Find where the given text appears and provide that cell's center as (x, y) coordinate. 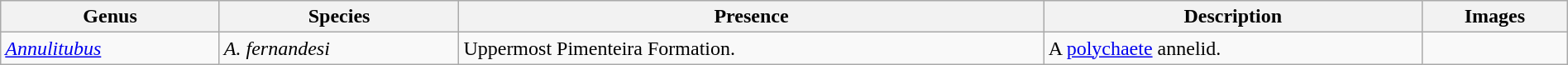
Annulitubus (111, 48)
Species (339, 17)
Genus (111, 17)
Images (1494, 17)
Presence (751, 17)
Uppermost Pimenteira Formation. (751, 48)
A polychaete annelid. (1232, 48)
A. fernandesi (339, 48)
Description (1232, 17)
